Identify which cell holds the provided text, then report its [x, y] central coordinate. 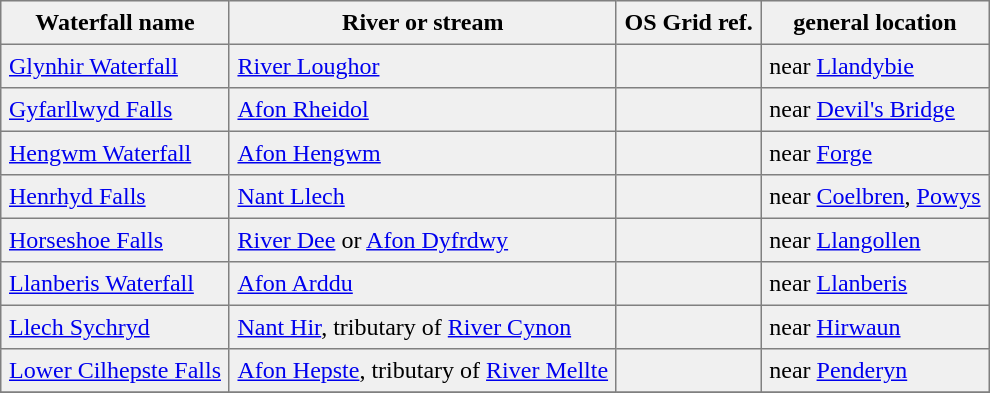
near Penderyn [875, 371]
Afon Arddu [422, 284]
Afon Rheidol [422, 110]
OS Grid ref. [688, 23]
Glynhir Waterfall [115, 66]
near Devil's Bridge [875, 110]
Nant Llech [422, 197]
Lower Cilhepste Falls [115, 371]
near Hirwaun [875, 327]
River Loughor [422, 66]
Llanberis Waterfall [115, 284]
Nant Hir, tributary of River Cynon [422, 327]
near Llanberis [875, 284]
Llech Sychryd [115, 327]
near Llangollen [875, 240]
Gyfarllwyd Falls [115, 110]
near Llandybie [875, 66]
general location [875, 23]
near Coelbren, Powys [875, 197]
Henrhyd Falls [115, 197]
Waterfall name [115, 23]
River or stream [422, 23]
near Forge [875, 153]
Hengwm Waterfall [115, 153]
Afon Hengwm [422, 153]
Afon Hepste, tributary of River Mellte [422, 371]
River Dee or Afon Dyfrdwy [422, 240]
Horseshoe Falls [115, 240]
